Scan for the cell matching the given text and deliver its [X, Y] coordinate at center. 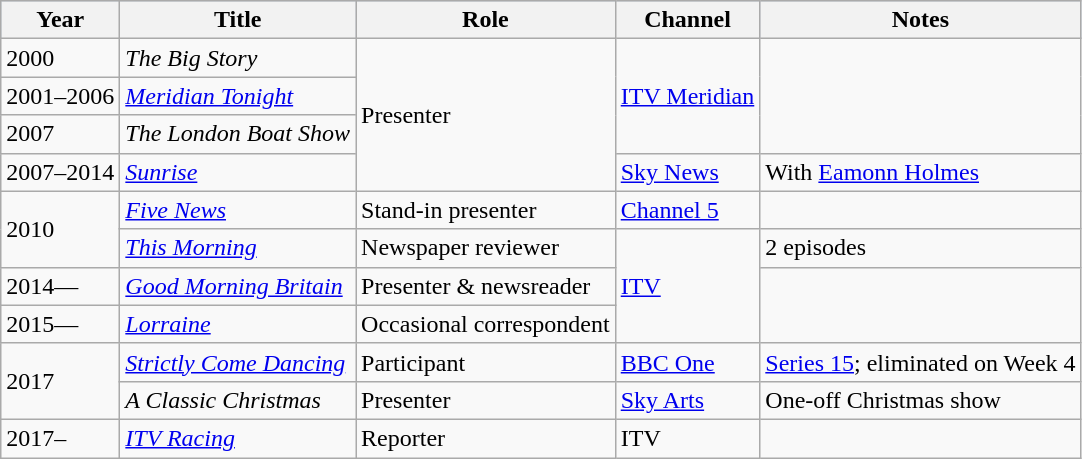
2007 [60, 134]
This Morning [238, 248]
Channel [688, 20]
Lorraine [238, 324]
2010 [60, 229]
2017 [60, 381]
Sky News [688, 172]
With Eamonn Holmes [920, 172]
Good Morning Britain [238, 286]
Meridian Tonight [238, 96]
ITV Meridian [688, 96]
Five News [238, 210]
2015— [60, 324]
2017– [60, 438]
Presenter & newsreader [486, 286]
Sunrise [238, 172]
BBC One [688, 362]
2001–2006 [60, 96]
Role [486, 20]
ITV Racing [238, 438]
Stand-in presenter [486, 210]
Occasional correspondent [486, 324]
Series 15; eliminated on Week 4 [920, 362]
One-off Christmas show [920, 400]
Strictly Come Dancing [238, 362]
Sky Arts [688, 400]
Newspaper reviewer [486, 248]
2007–2014 [60, 172]
Notes [920, 20]
Title [238, 20]
Channel 5 [688, 210]
2000 [60, 58]
Year [60, 20]
The Big Story [238, 58]
2014— [60, 286]
2 episodes [920, 248]
Participant [486, 362]
A Classic Christmas [238, 400]
The London Boat Show [238, 134]
Reporter [486, 438]
